Search for the cell housing the specified text and yield its (X, Y) center coordinate. 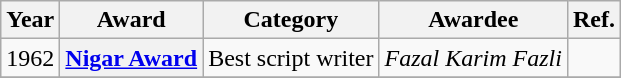
Award (132, 20)
Nigar Award (132, 58)
Best script writer (291, 58)
1962 (30, 58)
Ref. (594, 20)
Year (30, 20)
Awardee (473, 20)
Fazal Karim Fazli (473, 58)
Category (291, 20)
